Output the [X, Y] coordinate of the center of the cell containing the given text.  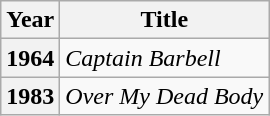
Captain Barbell [164, 58]
Year [30, 20]
1983 [30, 96]
Over My Dead Body [164, 96]
Title [164, 20]
1964 [30, 58]
